Return the (x, y) coordinate for the center point of the cell that contains the specified text.  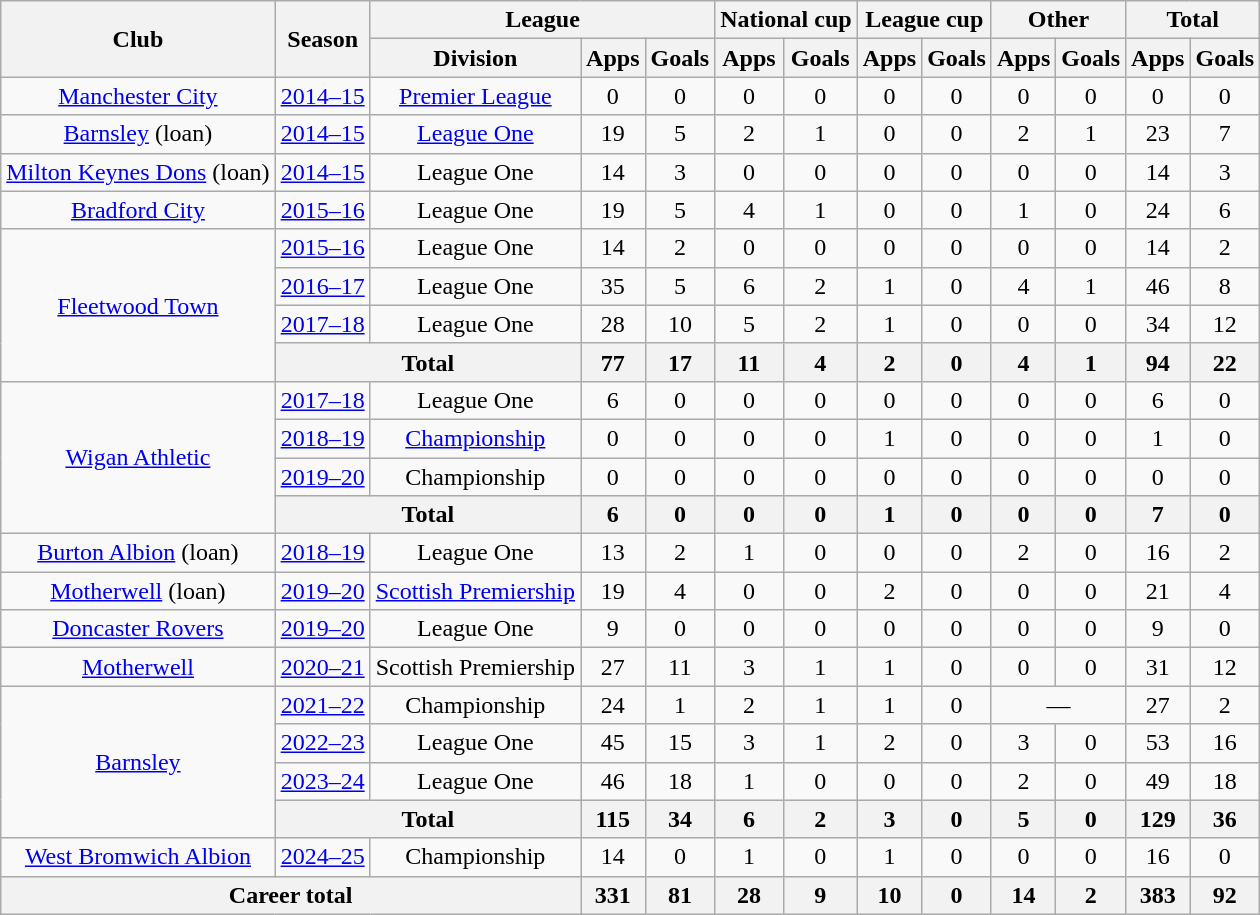
2022–23 (322, 743)
Division (475, 58)
Season (322, 39)
36 (1225, 819)
8 (1225, 286)
Career total (291, 895)
Barnsley (loan) (138, 134)
Wigan Athletic (138, 457)
Other (1058, 20)
53 (1158, 743)
— (1058, 705)
Fleetwood Town (138, 305)
2020–21 (322, 667)
13 (613, 553)
Barnsley (138, 762)
21 (1158, 591)
Doncaster Rovers (138, 629)
2024–25 (322, 857)
115 (613, 819)
2023–24 (322, 781)
45 (613, 743)
23 (1158, 134)
35 (613, 286)
22 (1225, 362)
81 (680, 895)
Motherwell (138, 667)
Manchester City (138, 96)
2016–17 (322, 286)
League cup (924, 20)
94 (1158, 362)
Club (138, 39)
2021–22 (322, 705)
92 (1225, 895)
Milton Keynes Dons (loan) (138, 172)
15 (680, 743)
West Bromwich Albion (138, 857)
League (542, 20)
49 (1158, 781)
17 (680, 362)
Motherwell (loan) (138, 591)
National cup (786, 20)
31 (1158, 667)
Burton Albion (loan) (138, 553)
77 (613, 362)
129 (1158, 819)
383 (1158, 895)
Premier League (475, 96)
331 (613, 895)
Bradford City (138, 210)
